For the text-containing cell, return its midpoint in [X, Y] coordinate format. 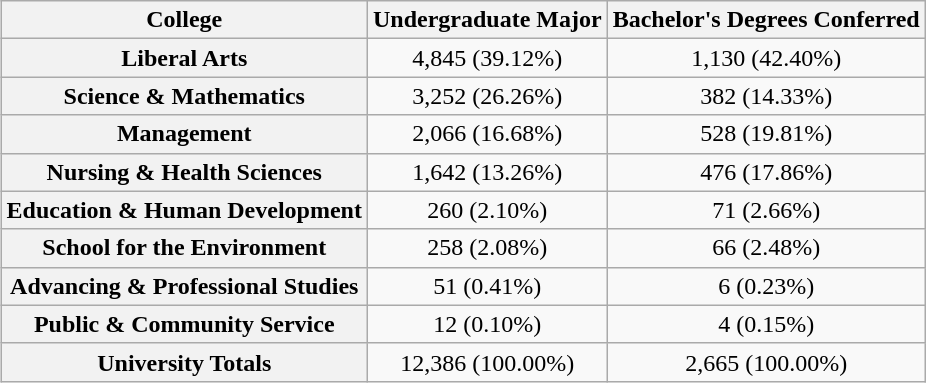
Undergraduate Major [487, 20]
382 (14.33%) [766, 96]
Education & Human Development [184, 210]
Public & Community Service [184, 324]
Management [184, 134]
51 (0.41%) [487, 286]
School for the Environment [184, 248]
12 (0.10%) [487, 324]
3,252 (26.26%) [487, 96]
258 (2.08%) [487, 248]
2,665 (100.00%) [766, 362]
Nursing & Health Sciences [184, 172]
6 (0.23%) [766, 286]
1,642 (13.26%) [487, 172]
Bachelor's Degrees Conferred [766, 20]
71 (2.66%) [766, 210]
66 (2.48%) [766, 248]
476 (17.86%) [766, 172]
4 (0.15%) [766, 324]
Science & Mathematics [184, 96]
2,066 (16.68%) [487, 134]
260 (2.10%) [487, 210]
Liberal Arts [184, 58]
4,845 (39.12%) [487, 58]
Advancing & Professional Studies [184, 286]
College [184, 20]
1,130 (42.40%) [766, 58]
University Totals [184, 362]
12,386 (100.00%) [487, 362]
528 (19.81%) [766, 134]
